Scan for the cell matching the given text and deliver its (x, y) coordinate at center. 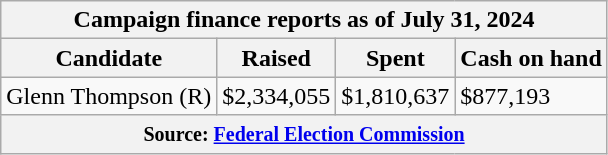
Glenn Thompson (R) (109, 96)
$2,334,055 (276, 96)
Raised (276, 58)
Source: Federal Election Commission (304, 134)
$1,810,637 (396, 96)
Spent (396, 58)
Candidate (109, 58)
Cash on hand (531, 58)
$877,193 (531, 96)
Campaign finance reports as of July 31, 2024 (304, 20)
